Pinpoint the cell where the given text exists, returning its (X, Y) midpoint coordinate. 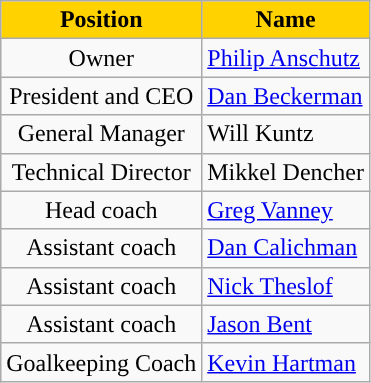
Will Kuntz (286, 134)
Goalkeeping Coach (102, 362)
President and CEO (102, 96)
Nick Theslof (286, 286)
Dan Beckerman (286, 96)
Head coach (102, 210)
Name (286, 20)
Jason Bent (286, 324)
Position (102, 20)
Greg Vanney (286, 210)
Dan Calichman (286, 248)
General Manager (102, 134)
Technical Director (102, 172)
Kevin Hartman (286, 362)
Philip Anschutz (286, 58)
Mikkel Dencher (286, 172)
Owner (102, 58)
